Find where the given text appears and provide that cell's center as [x, y] coordinate. 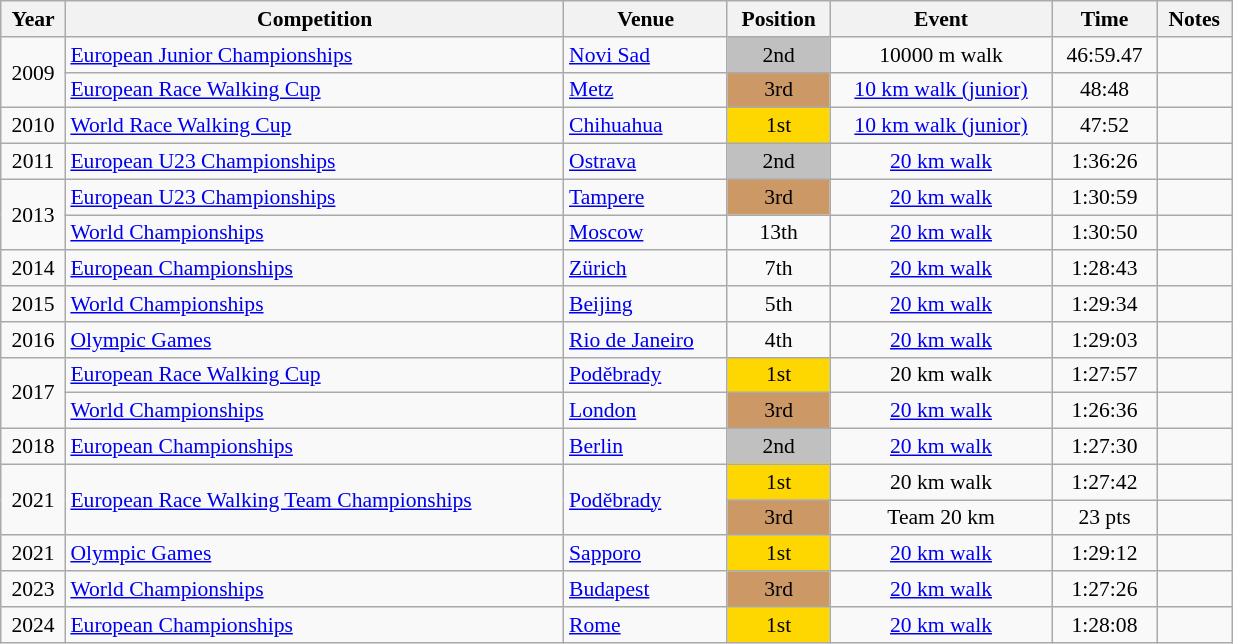
10000 m walk [941, 55]
1:27:26 [1104, 589]
2009 [34, 72]
Rio de Janeiro [646, 340]
2011 [34, 162]
2013 [34, 214]
Competition [314, 19]
2016 [34, 340]
1:28:08 [1104, 625]
Sapporo [646, 554]
1:29:12 [1104, 554]
1:29:03 [1104, 340]
Berlin [646, 447]
1:30:50 [1104, 233]
Rome [646, 625]
1:27:30 [1104, 447]
2014 [34, 269]
Budapest [646, 589]
1:28:43 [1104, 269]
1:26:36 [1104, 411]
5th [778, 304]
7th [778, 269]
Position [778, 19]
1:27:42 [1104, 482]
48:48 [1104, 90]
Moscow [646, 233]
Time [1104, 19]
Chihuahua [646, 126]
Notes [1194, 19]
Tampere [646, 197]
1:36:26 [1104, 162]
Venue [646, 19]
2023 [34, 589]
Beijing [646, 304]
European Race Walking Team Championships [314, 500]
Ostrava [646, 162]
European Junior Championships [314, 55]
Year [34, 19]
1:27:57 [1104, 375]
Metz [646, 90]
Novi Sad [646, 55]
Team 20 km [941, 518]
World Race Walking Cup [314, 126]
2018 [34, 447]
2024 [34, 625]
13th [778, 233]
2017 [34, 392]
2010 [34, 126]
2015 [34, 304]
1:29:34 [1104, 304]
4th [778, 340]
London [646, 411]
46:59.47 [1104, 55]
1:30:59 [1104, 197]
23 pts [1104, 518]
Event [941, 19]
Zürich [646, 269]
47:52 [1104, 126]
